Extract the [x, y] coordinate from the center of the cell holding the provided text.  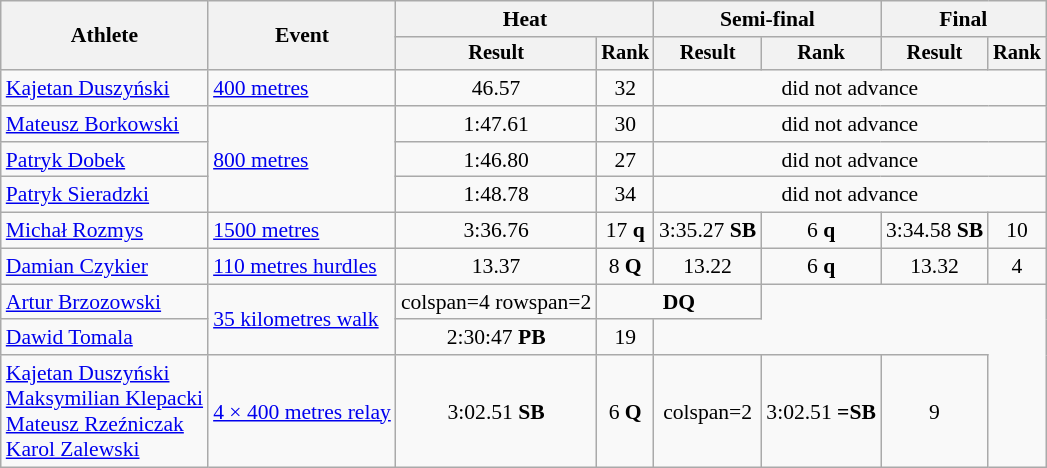
Athlete [104, 36]
13.22 [708, 267]
13.32 [934, 267]
32 [625, 88]
Dawid Tomala [104, 338]
Kajetan DuszyńskiMaksymilian KlepackiMateusz RzeźniczakKarol Zalewski [104, 411]
9 [934, 411]
1:46.80 [496, 160]
Event [302, 36]
Semi-final [768, 19]
8 Q [625, 267]
400 metres [302, 88]
DQ [678, 302]
1:48.78 [496, 195]
Artur Brzozowski [104, 302]
Final [964, 19]
colspan=2 [708, 411]
2:30:47 PB [496, 338]
800 metres [302, 160]
3:36.76 [496, 231]
34 [625, 195]
Michał Rozmys [104, 231]
19 [625, 338]
110 metres hurdles [302, 267]
27 [625, 160]
Patryk Sieradzki [104, 195]
46.57 [496, 88]
4 × 400 metres relay [302, 411]
3:02.51 SB [496, 411]
Kajetan Duszyński [104, 88]
Damian Czykier [104, 267]
1:47.61 [496, 124]
Mateusz Borkowski [104, 124]
4 [1017, 267]
3:34.58 SB [934, 231]
13.37 [496, 267]
10 [1017, 231]
3:02.51 =SB [821, 411]
3:35.27 SB [708, 231]
colspan=4 rowspan=2 [496, 302]
35 kilometres walk [302, 320]
17 q [625, 231]
6 Q [625, 411]
1500 metres [302, 231]
Heat [525, 19]
30 [625, 124]
Patryk Dobek [104, 160]
